Extract the [x, y] coordinate from the center of the cell holding the provided text.  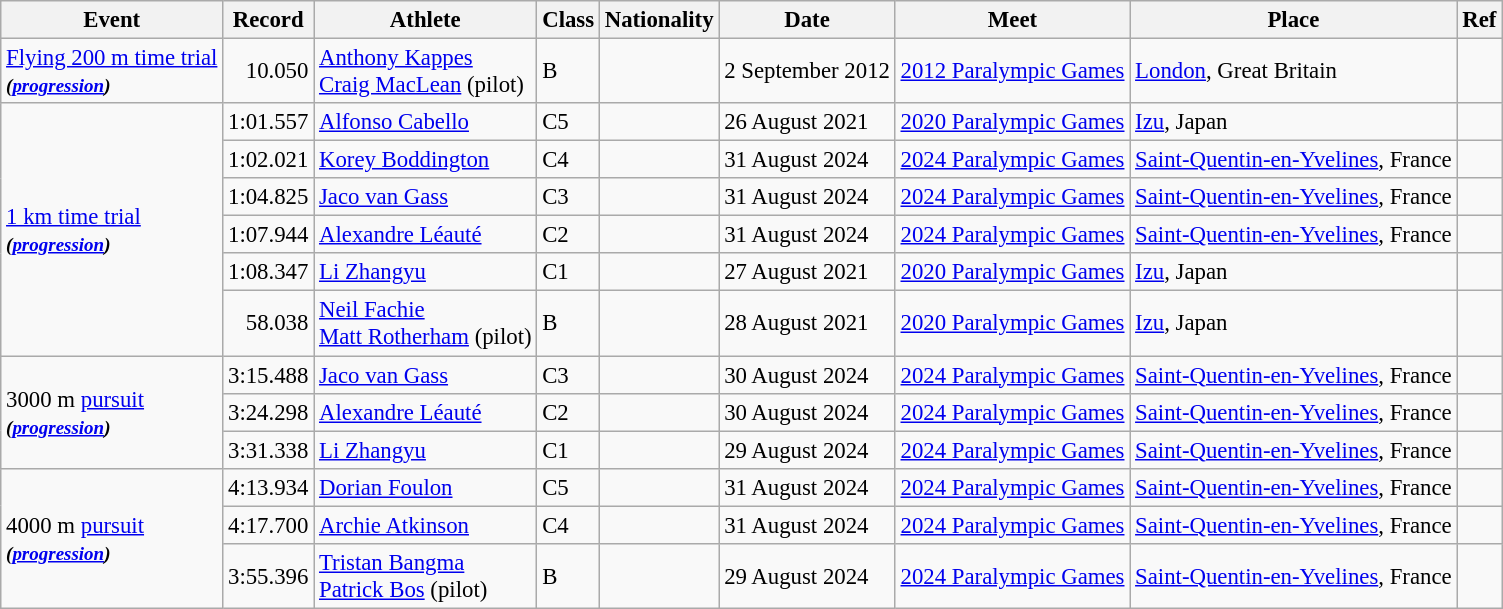
Nationality [658, 20]
Athlete [426, 20]
3:24.298 [268, 412]
1 km time trial (progression) [112, 230]
Date [807, 20]
Anthony KappesCraig MacLean (pilot) [426, 72]
Record [268, 20]
27 August 2021 [807, 273]
4:17.700 [268, 525]
2 September 2012 [807, 72]
Class [568, 20]
Event [112, 20]
1:08.347 [268, 273]
3000 m pursuit (progression) [112, 412]
4:13.934 [268, 487]
Archie Atkinson [426, 525]
4000 m pursuit (progression) [112, 538]
Korey Boddington [426, 160]
1:04.825 [268, 197]
10.050 [268, 72]
2012 Paralympic Games [1012, 72]
1:01.557 [268, 122]
Meet [1012, 20]
Flying 200 m time trial (progression) [112, 72]
Dorian Foulon [426, 487]
26 August 2021 [807, 122]
Ref [1480, 20]
Tristan BangmaPatrick Bos (pilot) [426, 576]
3:31.338 [268, 450]
3:55.396 [268, 576]
3:15.488 [268, 375]
1:07.944 [268, 235]
28 August 2021 [807, 324]
Neil FachieMatt Rotherham (pilot) [426, 324]
58.038 [268, 324]
London, Great Britain [1294, 72]
1:02.021 [268, 160]
Alfonso Cabello [426, 122]
Place [1294, 20]
